From the cell containing the given text, extract its center point as (x, y) coordinate. 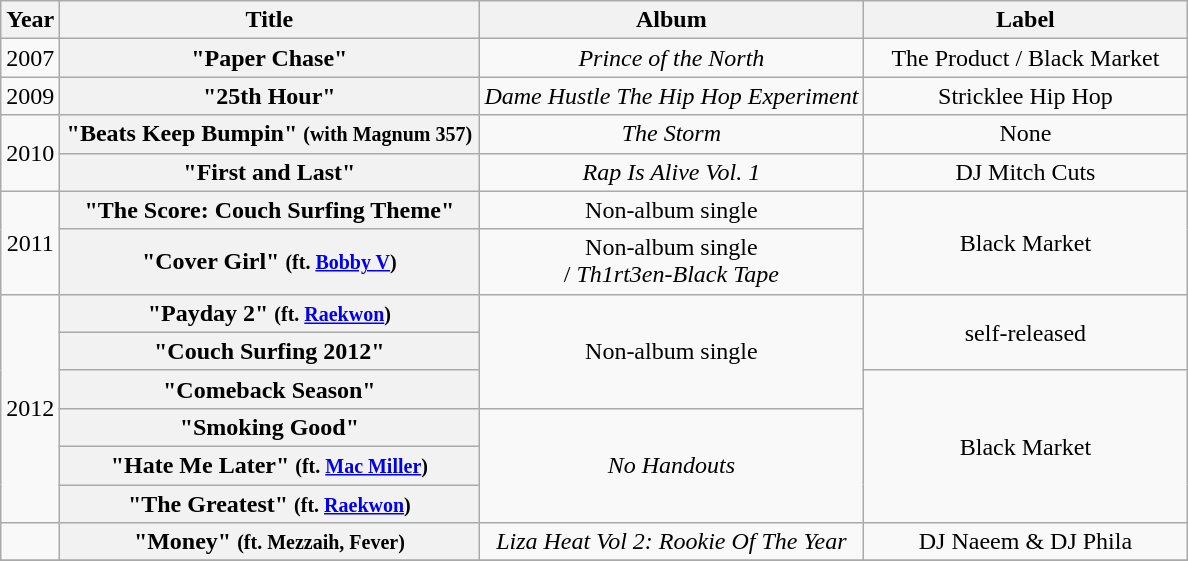
"Couch Surfing 2012" (270, 351)
Rap Is Alive Vol. 1 (672, 172)
Liza Heat Vol 2: Rookie Of The Year (672, 542)
"The Greatest" (ft. Raekwon) (270, 503)
Non-album single/ Th1rt3en-Black Tape (672, 262)
"Comeback Season" (270, 389)
2009 (30, 96)
No Handouts (672, 465)
2007 (30, 58)
The Storm (672, 134)
"Smoking Good" (270, 427)
self-released (1026, 332)
"Paper Chase" (270, 58)
DJ Naeem & DJ Phila (1026, 542)
Prince of the North (672, 58)
"The Score: Couch Surfing Theme" (270, 210)
Label (1026, 20)
Year (30, 20)
None (1026, 134)
Stricklee Hip Hop (1026, 96)
DJ Mitch Cuts (1026, 172)
"Beats Keep Bumpin" (with Magnum 357) (270, 134)
Album (672, 20)
Dame Hustle The Hip Hop Experiment (672, 96)
"Payday 2" (ft. Raekwon) (270, 313)
Title (270, 20)
2011 (30, 242)
"First and Last" (270, 172)
"Cover Girl" (ft. Bobby V) (270, 262)
The Product / Black Market (1026, 58)
2012 (30, 408)
"Money" (ft. Mezzaih, Fever) (270, 542)
2010 (30, 153)
"25th Hour" (270, 96)
"Hate Me Later" (ft. Mac Miller) (270, 465)
